Determine the [x, y] coordinate at the center of the cell enclosing the given text.  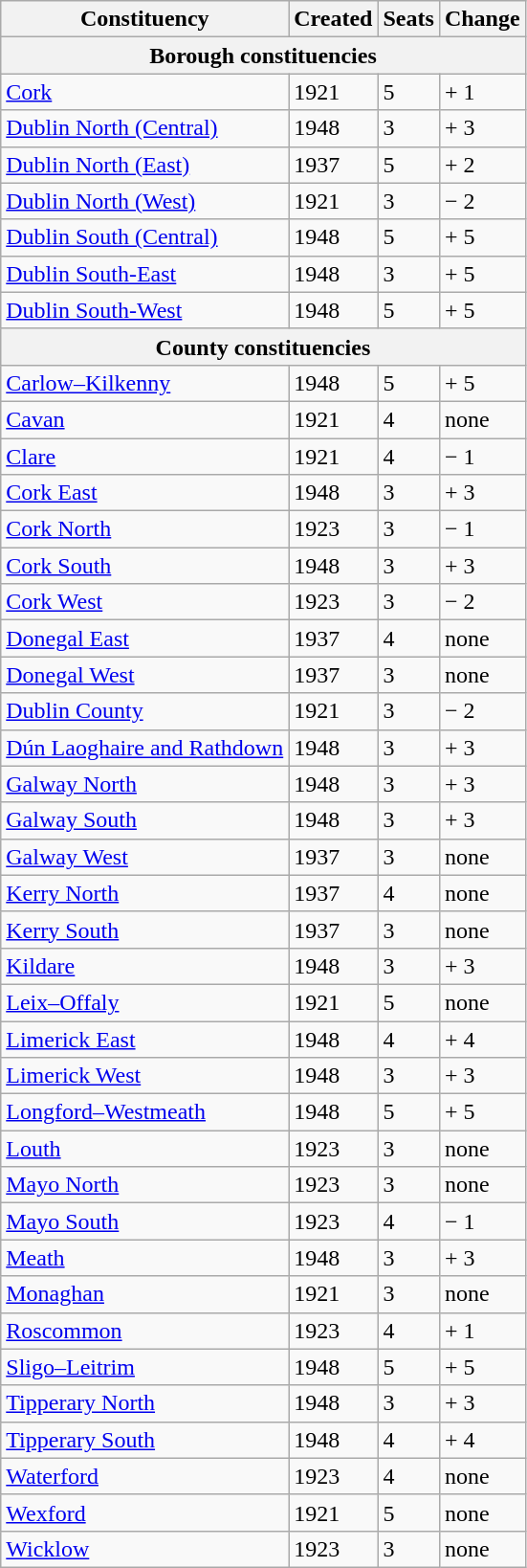
County constituencies [263, 347]
Carlow–Kilkenny [145, 383]
Change [482, 19]
Cork [145, 92]
Clare [145, 457]
Cavan [145, 419]
Dublin North (East) [145, 165]
Kerry South [145, 930]
Borough constituencies [263, 56]
Created [333, 19]
Louth [145, 1149]
Galway South [145, 820]
Constituency [145, 19]
Wicklow [145, 1549]
Kildare [145, 966]
Dún Laoghaire and Rathdown [145, 748]
Limerick East [145, 1039]
Kerry North [145, 893]
Leix–Offaly [145, 1002]
Monaghan [145, 1294]
Dublin South-West [145, 310]
Cork North [145, 529]
Seats [408, 19]
Cork West [145, 602]
Dublin County [145, 711]
Tipperary South [145, 1440]
Mayo North [145, 1185]
+ 2 [482, 165]
Meath [145, 1258]
Limerick West [145, 1076]
Sligo–Leitrim [145, 1367]
Dublin South (Central) [145, 237]
Dublin North (West) [145, 201]
Donegal East [145, 638]
Galway West [145, 857]
Tipperary North [145, 1403]
Galway North [145, 784]
Cork South [145, 566]
Mayo South [145, 1221]
Dublin South-East [145, 274]
Waterford [145, 1476]
Cork East [145, 493]
Dublin North (Central) [145, 128]
Roscommon [145, 1331]
Donegal West [145, 675]
Wexford [145, 1512]
Longford–Westmeath [145, 1112]
